From the cell containing the given text, extract its center point as [x, y] coordinate. 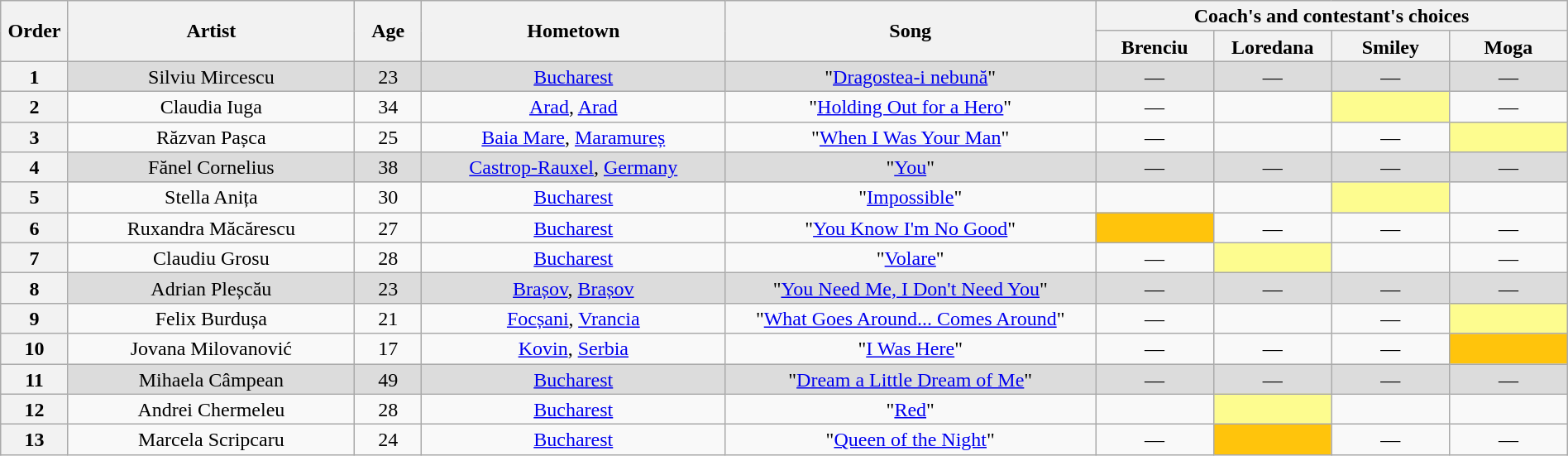
"When I Was Your Man" [911, 137]
Baia Mare, Maramureș [574, 137]
10 [35, 349]
2 [35, 106]
Felix Burdușa [211, 318]
"Volare" [911, 258]
Song [911, 31]
"Dream a Little Dream of Me" [911, 379]
25 [389, 137]
Marcela Scripcaru [211, 440]
Coach's and contestant's choices [1331, 17]
Brenciu [1154, 46]
4 [35, 167]
Loredana [1272, 46]
Age [389, 31]
"You" [911, 167]
"Queen of the Night" [911, 440]
9 [35, 318]
21 [389, 318]
6 [35, 228]
Focșani, Vrancia [574, 318]
Hometown [574, 31]
Stella Anița [211, 197]
"Red" [911, 409]
17 [389, 349]
13 [35, 440]
Artist [211, 31]
Mihaela Câmpean [211, 379]
Jovana Milovanović [211, 349]
Brașov, Brașov [574, 288]
Răzvan Pașca [211, 137]
Smiley [1391, 46]
Adrian Pleșcău [211, 288]
Claudiu Grosu [211, 258]
Order [35, 31]
Claudia Iuga [211, 106]
Arad, Arad [574, 106]
7 [35, 258]
"Dragostea-i nebună" [911, 76]
38 [389, 167]
Castrop-Rauxel, Germany [574, 167]
"You Know I'm No Good" [911, 228]
24 [389, 440]
49 [389, 379]
"What Goes Around... Comes Around" [911, 318]
34 [389, 106]
30 [389, 197]
"I Was Here" [911, 349]
8 [35, 288]
Andrei Chermeleu [211, 409]
1 [35, 76]
Kovin, Serbia [574, 349]
27 [389, 228]
11 [35, 379]
"Holding Out for a Hero" [911, 106]
12 [35, 409]
"Impossible" [911, 197]
Moga [1508, 46]
"You Need Me, I Don't Need You" [911, 288]
Fănel Cornelius [211, 167]
5 [35, 197]
3 [35, 137]
Ruxandra Măcărescu [211, 228]
Silviu Mircescu [211, 76]
